Extract the [x, y] coordinate from the center of the cell holding the provided text.  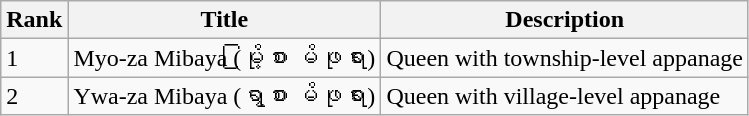
Ywa-za Mibaya (ရွာစား မိဖုရား) [224, 96]
Queen with village-level appanage [565, 96]
Myo-za Mibaya (မြို့စား မိဖုရား) [224, 58]
2 [34, 96]
Rank [34, 20]
1 [34, 58]
Title [224, 20]
Queen with township-level appanage [565, 58]
Description [565, 20]
